From the cell containing the given text, extract its center point as [X, Y] coordinate. 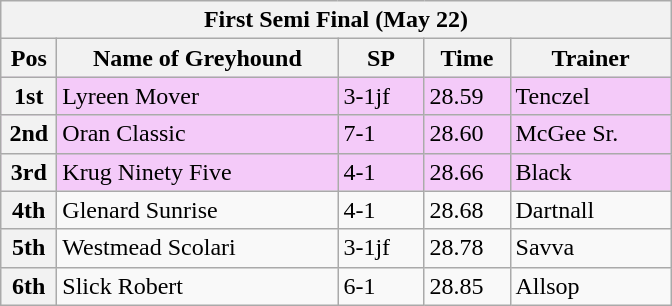
6th [29, 286]
4th [29, 210]
Westmead Scolari [198, 248]
Glenard Sunrise [198, 210]
Allsop [590, 286]
2nd [29, 134]
Savva [590, 248]
Slick Robert [198, 286]
McGee Sr. [590, 134]
First Semi Final (May 22) [336, 20]
1st [29, 96]
6-1 [381, 286]
SP [381, 58]
28.60 [467, 134]
7-1 [381, 134]
Krug Ninety Five [198, 172]
5th [29, 248]
28.78 [467, 248]
28.59 [467, 96]
28.85 [467, 286]
Black [590, 172]
28.66 [467, 172]
Oran Classic [198, 134]
Lyreen Mover [198, 96]
28.68 [467, 210]
Name of Greyhound [198, 58]
Pos [29, 58]
Time [467, 58]
3rd [29, 172]
Dartnall [590, 210]
Tenczel [590, 96]
Trainer [590, 58]
